Determine the [X, Y] coordinate at the center of the cell enclosing the given text.  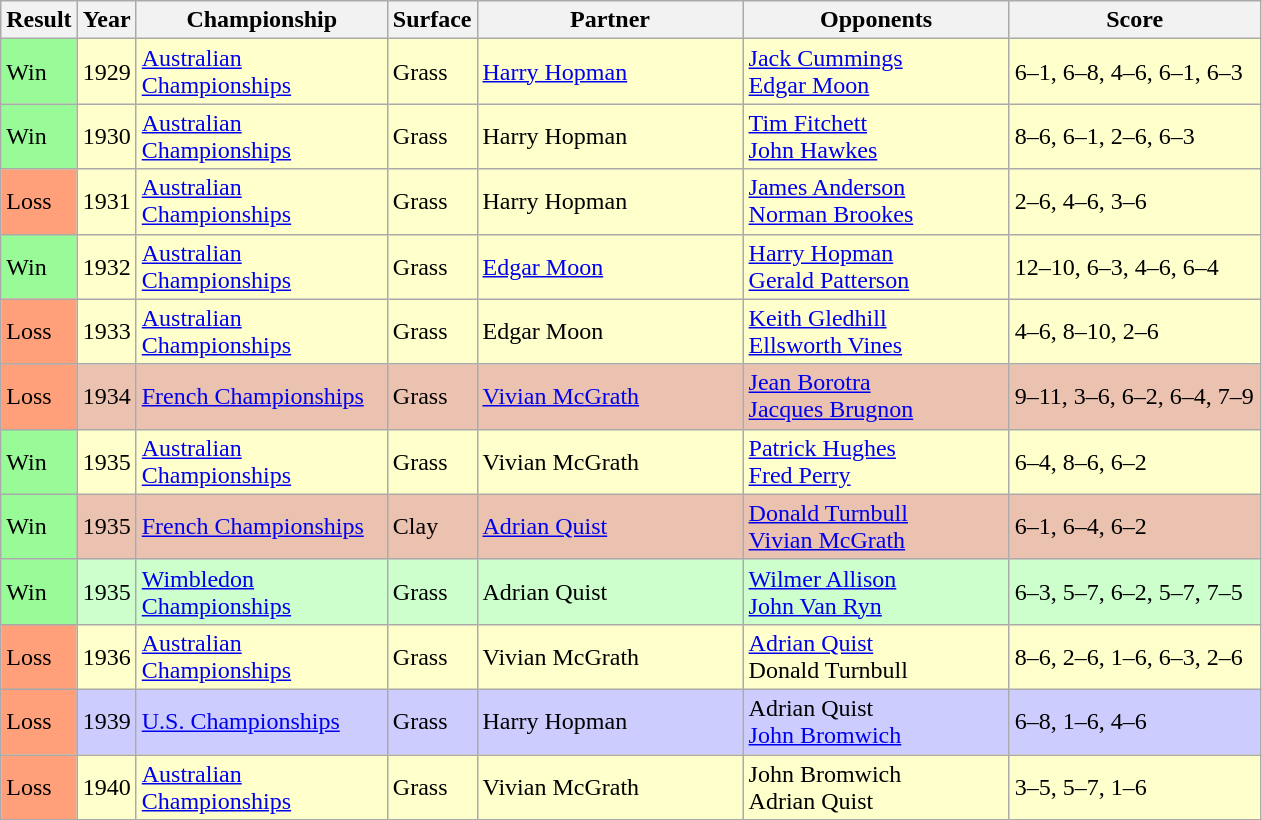
Surface [432, 20]
U.S. Championships [262, 722]
6–3, 5–7, 6–2, 5–7, 7–5 [1134, 592]
James Anderson Norman Brookes [876, 202]
Clay [432, 526]
Result [39, 20]
12–10, 6–3, 4–6, 6–4 [1134, 266]
1932 [106, 266]
6–1, 6–4, 6–2 [1134, 526]
Partner [610, 20]
8–6, 6–1, 2–6, 6–3 [1134, 136]
1934 [106, 396]
6–4, 8–6, 6–2 [1134, 462]
1931 [106, 202]
1939 [106, 722]
Championship [262, 20]
1930 [106, 136]
6–8, 1–6, 4–6 [1134, 722]
Patrick Hughes Fred Perry [876, 462]
2–6, 4–6, 3–6 [1134, 202]
6–1, 6–8, 4–6, 6–1, 6–3 [1134, 72]
1929 [106, 72]
Adrian Quist Donald Turnbull [876, 656]
Keith Gledhill Ellsworth Vines [876, 332]
8–6, 2–6, 1–6, 6–3, 2–6 [1134, 656]
Wilmer Allison John Van Ryn [876, 592]
Opponents [876, 20]
1936 [106, 656]
Tim Fitchett John Hawkes [876, 136]
Jean Borotra Jacques Brugnon [876, 396]
Jack Cummings Edgar Moon [876, 72]
Adrian Quist John Bromwich [876, 722]
9–11, 3–6, 6–2, 6–4, 7–9 [1134, 396]
Score [1134, 20]
John Bromwich Adrian Quist [876, 786]
3–5, 5–7, 1–6 [1134, 786]
Year [106, 20]
Harry Hopman Gerald Patterson [876, 266]
Wimbledon Championships [262, 592]
Donald Turnbull Vivian McGrath [876, 526]
4–6, 8–10, 2–6 [1134, 332]
1940 [106, 786]
1933 [106, 332]
